From the cell containing the given text, extract its center point as (X, Y) coordinate. 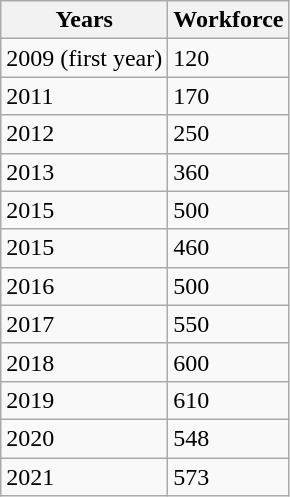
170 (228, 96)
2019 (84, 400)
2018 (84, 362)
550 (228, 324)
610 (228, 400)
600 (228, 362)
2009 (first year) (84, 58)
2012 (84, 134)
360 (228, 172)
120 (228, 58)
Years (84, 20)
2016 (84, 286)
Workforce (228, 20)
460 (228, 248)
2017 (84, 324)
548 (228, 438)
2013 (84, 172)
250 (228, 134)
2021 (84, 477)
2020 (84, 438)
573 (228, 477)
2011 (84, 96)
